For the text-containing cell, return its midpoint in [X, Y] coordinate format. 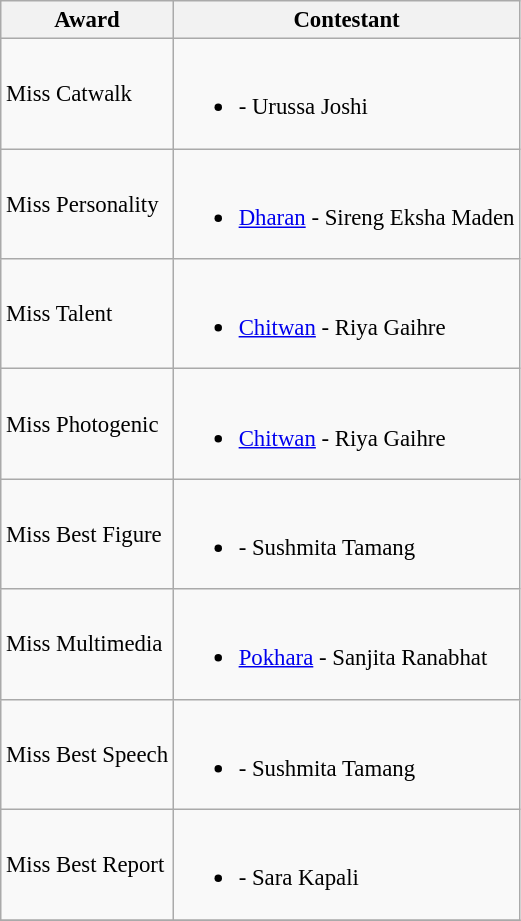
Miss Catwalk [88, 94]
Miss Personality [88, 204]
Miss Best Speech [88, 754]
Award [88, 20]
Miss Talent [88, 314]
- Sara Kapali [346, 865]
Contestant [346, 20]
Miss Best Figure [88, 534]
Miss Best Report [88, 865]
Miss Photogenic [88, 424]
Pokhara - Sanjita Ranabhat [346, 644]
Miss Multimedia [88, 644]
Dharan - Sireng Eksha Maden [346, 204]
- Urussa Joshi [346, 94]
